From the cell containing the given text, extract its center point as (x, y) coordinate. 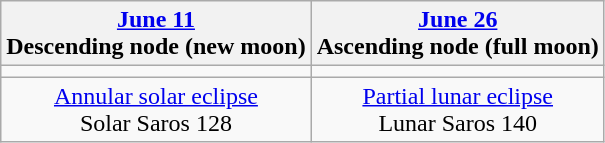
Partial lunar eclipseLunar Saros 140 (458, 110)
Annular solar eclipseSolar Saros 128 (156, 110)
June 11Descending node (new moon) (156, 34)
June 26Ascending node (full moon) (458, 34)
